Determine the [X, Y] coordinate at the center of the cell enclosing the given text.  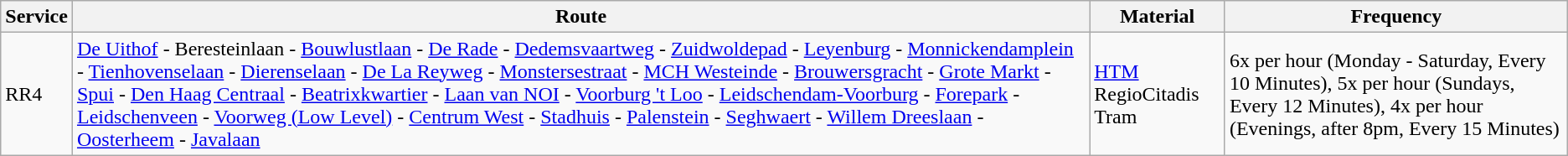
6x per hour (Monday - Saturday, Every 10 Minutes), 5x per hour (Sundays, Every 12 Minutes), 4x per hour (Evenings, after 8pm, Every 15 Minutes) [1395, 94]
Frequency [1395, 17]
Route [580, 17]
HTM RegioCitadis Tram [1158, 94]
Service [37, 17]
RR4 [37, 94]
Material [1158, 17]
